Search for the cell housing the specified text and yield its [x, y] center coordinate. 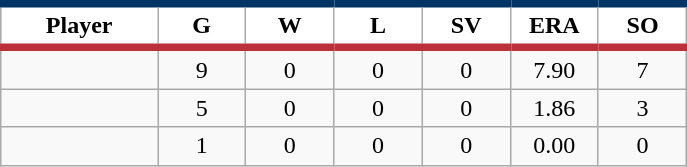
3 [642, 108]
G [202, 26]
1.86 [554, 108]
ERA [554, 26]
W [290, 26]
7.90 [554, 68]
7 [642, 68]
L [378, 26]
0.00 [554, 146]
1 [202, 146]
Player [80, 26]
SO [642, 26]
9 [202, 68]
SV [466, 26]
5 [202, 108]
